Detect which cell encompasses the target text, then output its (x, y) center coordinate. 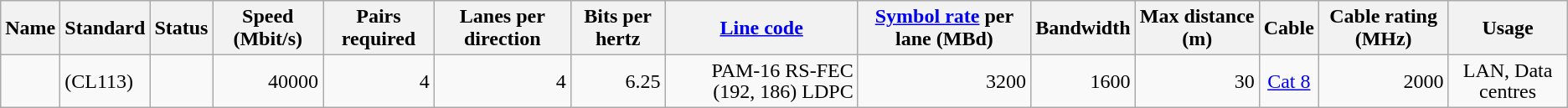
Line code (761, 28)
Max distance (m) (1197, 28)
Status (181, 28)
Cable rating (MHz) (1384, 28)
Cat 8 (1288, 81)
Lanes per direction (503, 28)
2000 (1384, 81)
Standard (106, 28)
Pairs required (379, 28)
40000 (268, 81)
Bandwidth (1083, 28)
Cable (1288, 28)
(CL113) (106, 81)
30 (1197, 81)
3200 (944, 81)
Speed (Mbit/s) (268, 28)
1600 (1083, 81)
6.25 (618, 81)
LAN, Data centres (1508, 81)
PAM-16 RS-FEC (192, 186) LDPC (761, 81)
Bits per hertz (618, 28)
Name (30, 28)
Symbol rate per lane (MBd) (944, 28)
Usage (1508, 28)
